For the text-containing cell, return its midpoint in [x, y] coordinate format. 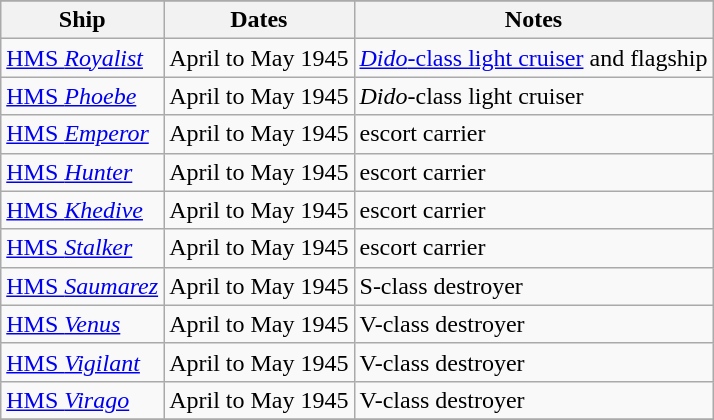
Dido-class light cruiser and flagship [534, 58]
S-class destroyer [534, 286]
Dido-class light cruiser [534, 96]
HMS Virago [82, 400]
HMS Hunter [82, 172]
Dates [259, 20]
HMS Phoebe [82, 96]
HMS Venus [82, 324]
HMS Stalker [82, 248]
Notes [534, 20]
HMS Khedive [82, 210]
HMS Vigilant [82, 362]
HMS Saumarez [82, 286]
HMS Emperor [82, 134]
HMS Royalist [82, 58]
Ship [82, 20]
